Provide the (x, y) coordinate of the cell's center where the given text is located.  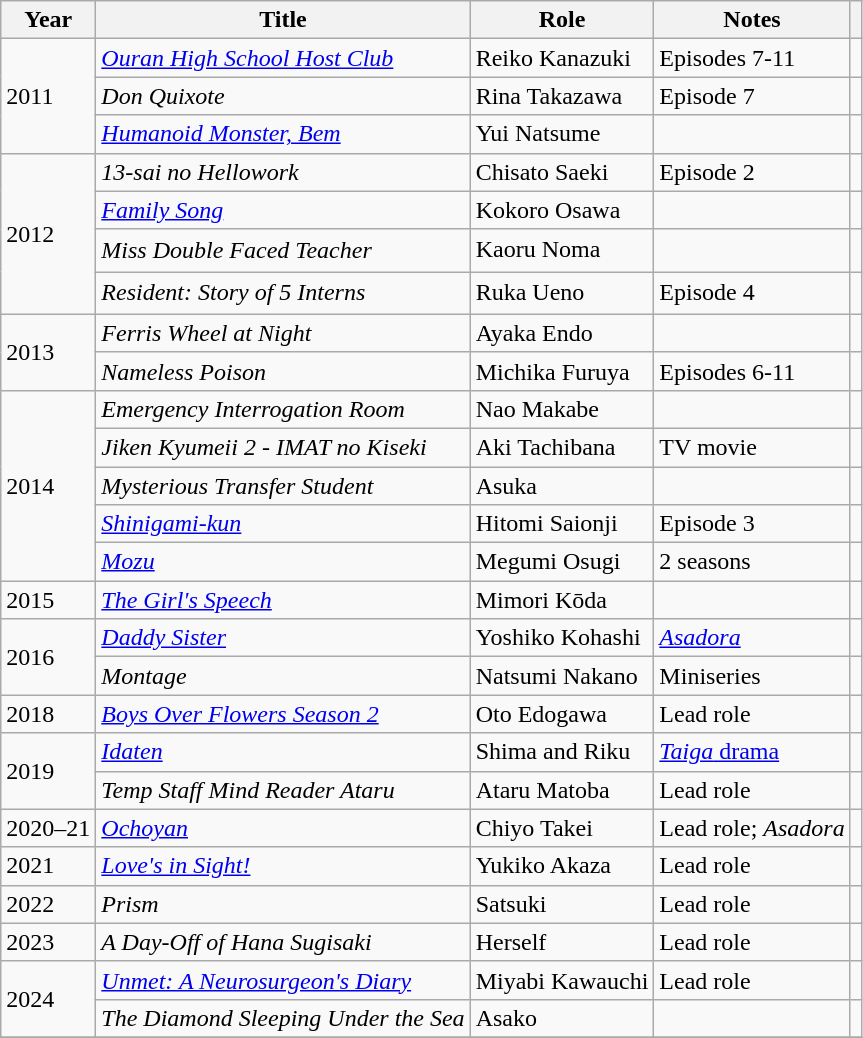
Ochoyan (283, 828)
Resident: Story of 5 Interns (283, 294)
Hitomi Saionji (562, 524)
Ferris Wheel at Night (283, 333)
TV movie (752, 447)
Aki Tachibana (562, 447)
Natsumi Nakano (562, 676)
Miniseries (752, 676)
Mimori Kōda (562, 600)
Yoshiko Kohashi (562, 638)
2011 (48, 96)
Episode 2 (752, 172)
Montage (283, 676)
2020–21 (48, 828)
Love's in Sight! (283, 866)
Chisato Saeki (562, 172)
Asako (562, 1018)
The Girl's Speech (283, 600)
Jiken Kyumeii 2 - IMAT no Kiseki (283, 447)
Role (562, 20)
2023 (48, 942)
Chiyo Takei (562, 828)
Emergency Interrogation Room (283, 409)
Taiga drama (752, 752)
Ataru Matoba (562, 790)
2019 (48, 771)
2015 (48, 600)
Temp Staff Mind Reader Ataru (283, 790)
Family Song (283, 210)
Reiko Kanazuki (562, 58)
Megumi Osugi (562, 562)
2024 (48, 999)
Asuka (562, 485)
Episode 4 (752, 294)
Don Quixote (283, 96)
Boys Over Flowers Season 2 (283, 714)
Oto Edogawa (562, 714)
2022 (48, 904)
Ruka Ueno (562, 294)
Title (283, 20)
Episodes 7-11 (752, 58)
Year (48, 20)
Nao Makabe (562, 409)
Asadora (752, 638)
A Day-Off of Hana Sugisaki (283, 942)
2014 (48, 485)
Episodes 6-11 (752, 371)
Mozu (283, 562)
Miss Double Faced Teacher (283, 250)
Michika Furuya (562, 371)
Kaoru Noma (562, 250)
Episode 3 (752, 524)
Kokoro Osawa (562, 210)
Unmet: A Neurosurgeon's Diary (283, 980)
13-sai no Hellowork (283, 172)
Miyabi Kawauchi (562, 980)
Episode 7 (752, 96)
Ayaka Endo (562, 333)
2012 (48, 234)
The Diamond Sleeping Under the Sea (283, 1018)
2016 (48, 657)
Daddy Sister (283, 638)
Lead role; Asadora (752, 828)
Notes (752, 20)
Idaten (283, 752)
Mysterious Transfer Student (283, 485)
Humanoid Monster, Bem (283, 134)
Ouran High School Host Club (283, 58)
Nameless Poison (283, 371)
Shinigami-kun (283, 524)
Shima and Riku (562, 752)
Herself (562, 942)
Satsuki (562, 904)
Yukiko Akaza (562, 866)
2013 (48, 352)
2018 (48, 714)
Prism (283, 904)
Rina Takazawa (562, 96)
2021 (48, 866)
2 seasons (752, 562)
Yui Natsume (562, 134)
